Locate the cell with the specified text and output its [x, y] center coordinate. 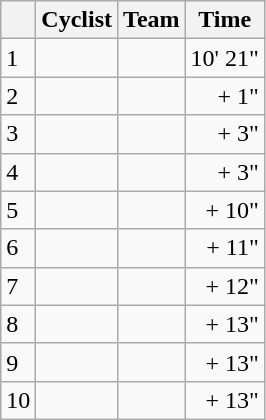
+ 11" [224, 248]
+ 10" [224, 210]
+ 12" [224, 286]
10' 21" [224, 58]
7 [18, 286]
Time [224, 20]
5 [18, 210]
Team [152, 20]
Cyclist [77, 20]
+ 1" [224, 96]
9 [18, 362]
2 [18, 96]
4 [18, 172]
1 [18, 58]
10 [18, 400]
3 [18, 134]
8 [18, 324]
6 [18, 248]
